Return (X, Y) of the center of cell containing provided text 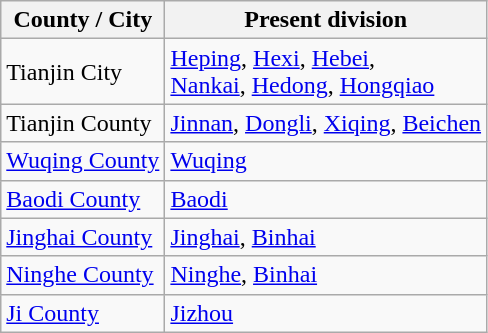
Ninghe County (83, 275)
Ji County (83, 313)
Baodi County (83, 199)
Present division (326, 20)
Tianjin City (83, 72)
Baodi (326, 199)
Heping, Hexi, Hebei,Nankai, Hedong, Hongqiao (326, 72)
Wuqing County (83, 161)
Ninghe, Binhai (326, 275)
County / City (83, 20)
Jinghai County (83, 237)
Jinnan, Dongli, Xiqing, Beichen (326, 123)
Wuqing (326, 161)
Tianjin County (83, 123)
Jinghai, Binhai (326, 237)
Jizhou (326, 313)
